Output the [x, y] coordinate of the center of the cell containing the given text.  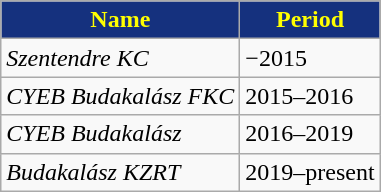
2016–2019 [310, 134]
Budakalász KZRT [120, 172]
Szentendre KC [120, 58]
2015–2016 [310, 96]
CYEB Budakalász [120, 134]
CYEB Budakalász FKC [120, 96]
−2015 [310, 58]
2019–present [310, 172]
Period [310, 20]
Name [120, 20]
